Detect which cell encompasses the target text, then output its (X, Y) center coordinate. 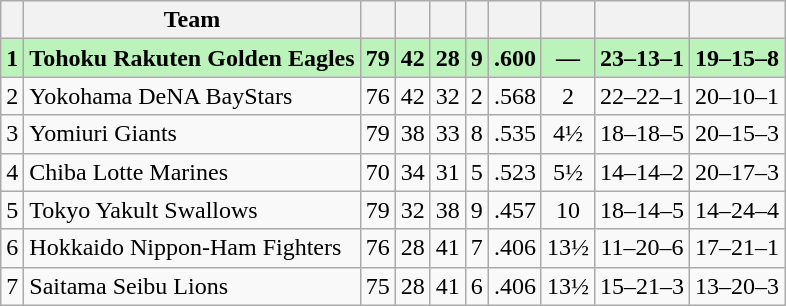
Hokkaido Nippon-Ham Fighters (192, 248)
17–21–1 (738, 248)
22–22–1 (642, 96)
.457 (514, 210)
14–24–4 (738, 210)
Chiba Lotte Marines (192, 172)
20–17–3 (738, 172)
Saitama Seibu Lions (192, 286)
18–14–5 (642, 210)
3 (12, 134)
70 (378, 172)
19–15–8 (738, 58)
8 (476, 134)
15–21–3 (642, 286)
.568 (514, 96)
.523 (514, 172)
34 (412, 172)
10 (568, 210)
23–13–1 (642, 58)
.535 (514, 134)
Team (192, 20)
18–18–5 (642, 134)
Tokyo Yakult Swallows (192, 210)
20–10–1 (738, 96)
— (568, 58)
5½ (568, 172)
Tohoku Rakuten Golden Eagles (192, 58)
14–14–2 (642, 172)
31 (448, 172)
13–20–3 (738, 286)
4½ (568, 134)
20–15–3 (738, 134)
Yomiuri Giants (192, 134)
75 (378, 286)
1 (12, 58)
.600 (514, 58)
Yokohama DeNA BayStars (192, 96)
4 (12, 172)
11–20–6 (642, 248)
33 (448, 134)
